Output the (X, Y) coordinate of the center of the cell containing the given text.  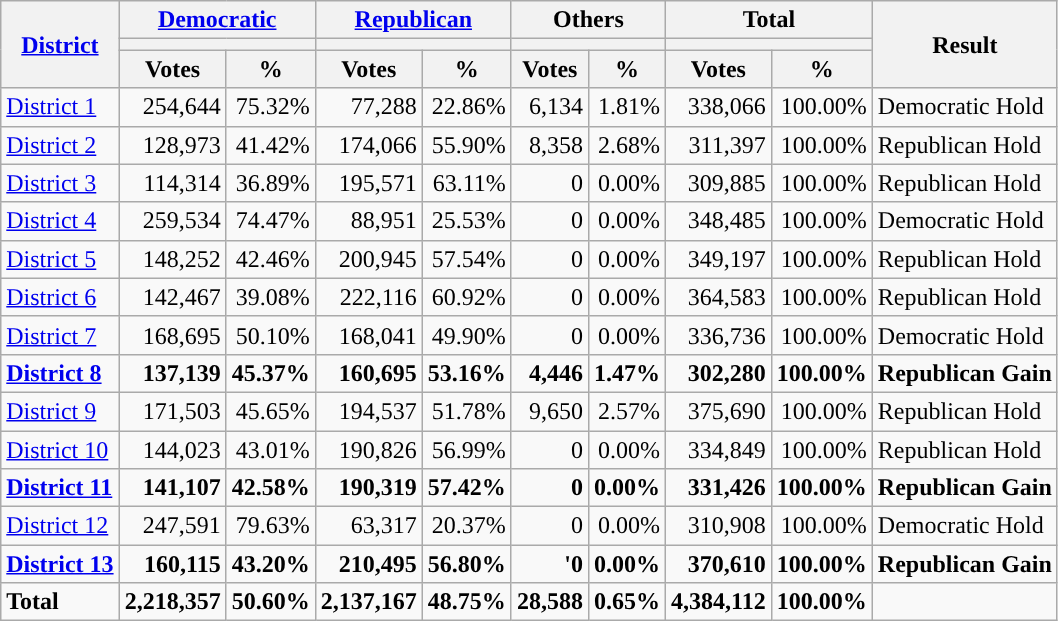
336,736 (718, 335)
Others (588, 20)
District 11 (60, 488)
370,610 (718, 564)
364,583 (718, 297)
349,197 (718, 259)
0.65% (626, 602)
375,690 (718, 411)
22.86% (466, 107)
57.54% (466, 259)
42.46% (270, 259)
56.80% (466, 564)
310,908 (718, 526)
88,951 (368, 221)
6,134 (550, 107)
302,280 (718, 373)
174,066 (368, 145)
114,314 (172, 183)
331,426 (718, 488)
222,116 (368, 297)
210,495 (368, 564)
36.89% (270, 183)
309,885 (718, 183)
42.58% (270, 488)
247,591 (172, 526)
Democratic (217, 20)
District 2 (60, 145)
56.99% (466, 449)
53.16% (466, 373)
51.78% (466, 411)
348,485 (718, 221)
4,384,112 (718, 602)
4,446 (550, 373)
49.90% (466, 335)
48.75% (466, 602)
190,826 (368, 449)
2.57% (626, 411)
43.20% (270, 564)
Result (964, 44)
148,252 (172, 259)
District 3 (60, 183)
77,288 (368, 107)
District 10 (60, 449)
195,571 (368, 183)
District 6 (60, 297)
128,973 (172, 145)
25.53% (466, 221)
District 5 (60, 259)
259,534 (172, 221)
District 7 (60, 335)
311,397 (718, 145)
District 12 (60, 526)
43.01% (270, 449)
55.90% (466, 145)
75.32% (270, 107)
60.92% (466, 297)
20.37% (466, 526)
District 8 (60, 373)
45.65% (270, 411)
District (60, 44)
41.42% (270, 145)
63,317 (368, 526)
39.08% (270, 297)
190,319 (368, 488)
2,218,357 (172, 602)
'0 (550, 564)
142,467 (172, 297)
1.47% (626, 373)
28,588 (550, 602)
50.60% (270, 602)
45.37% (270, 373)
144,023 (172, 449)
63.11% (466, 183)
160,695 (368, 373)
168,041 (368, 335)
168,695 (172, 335)
171,503 (172, 411)
1.81% (626, 107)
District 4 (60, 221)
141,107 (172, 488)
50.10% (270, 335)
137,139 (172, 373)
194,537 (368, 411)
160,115 (172, 564)
2.68% (626, 145)
Republican (413, 20)
338,066 (718, 107)
57.42% (466, 488)
District 9 (60, 411)
9,650 (550, 411)
District 13 (60, 564)
District 1 (60, 107)
8,358 (550, 145)
2,137,167 (368, 602)
74.47% (270, 221)
334,849 (718, 449)
79.63% (270, 526)
200,945 (368, 259)
254,644 (172, 107)
